From the cell containing the given text, extract its center point as [x, y] coordinate. 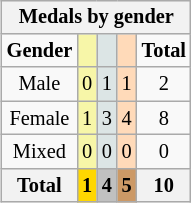
5 [127, 185]
10 [164, 185]
2 [164, 84]
Mixed [40, 152]
Male [40, 84]
8 [164, 118]
Medals by gender [96, 17]
Gender [40, 51]
Female [40, 118]
3 [107, 118]
